Capture the cell that displays the provided text and extract its (x, y) central coordinate. 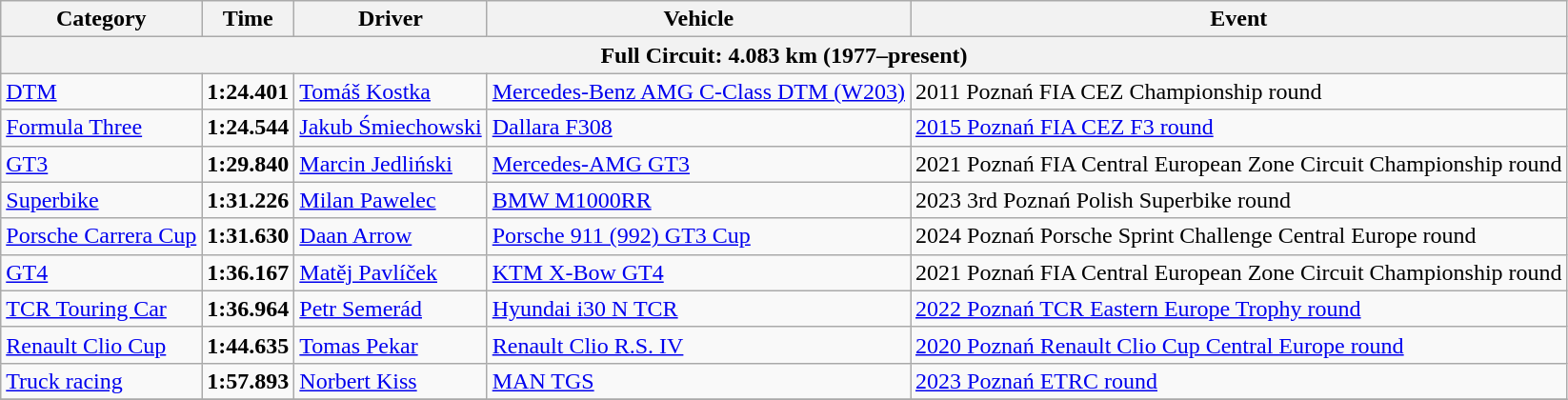
Norbert Kiss (391, 381)
1:31.226 (248, 200)
Tomáš Kostka (391, 91)
BMW M1000RR (698, 200)
DTM (101, 91)
Full Circuit: 4.083 km (1977–present) (784, 55)
Truck racing (101, 381)
2023 Poznań ETRC round (1239, 381)
1:36.964 (248, 309)
Formula Three (101, 128)
Time (248, 19)
Marcin Jedliński (391, 164)
2022 Poznań TCR Eastern Europe Trophy round (1239, 309)
Driver (391, 19)
GT4 (101, 272)
Milan Pawelec (391, 200)
TCR Touring Car (101, 309)
MAN TGS (698, 381)
Matěj Pavlíček (391, 272)
Jakub Śmiechowski (391, 128)
1:57.893 (248, 381)
1:44.635 (248, 345)
1:24.401 (248, 91)
Tomas Pekar (391, 345)
1:31.630 (248, 236)
Event (1239, 19)
1:36.167 (248, 272)
Hyundai i30 N TCR (698, 309)
Renault Clio R.S. IV (698, 345)
1:29.840 (248, 164)
Petr Semerád (391, 309)
Superbike (101, 200)
1:24.544 (248, 128)
Dallara F308 (698, 128)
2020 Poznań Renault Clio Cup Central Europe round (1239, 345)
Category (101, 19)
2024 Poznań Porsche Sprint Challenge Central Europe round (1239, 236)
Porsche Carrera Cup (101, 236)
Vehicle (698, 19)
Daan Arrow (391, 236)
2023 3rd Poznań Polish Superbike round (1239, 200)
2015 Poznań FIA CEZ F3 round (1239, 128)
2011 Poznań FIA CEZ Championship round (1239, 91)
Mercedes-AMG GT3 (698, 164)
KTM X-Bow GT4 (698, 272)
Renault Clio Cup (101, 345)
GT3 (101, 164)
Mercedes-Benz AMG C-Class DTM (W203) (698, 91)
Porsche 911 (992) GT3 Cup (698, 236)
